Extract the (X, Y) coordinate from the center of the cell holding the provided text.  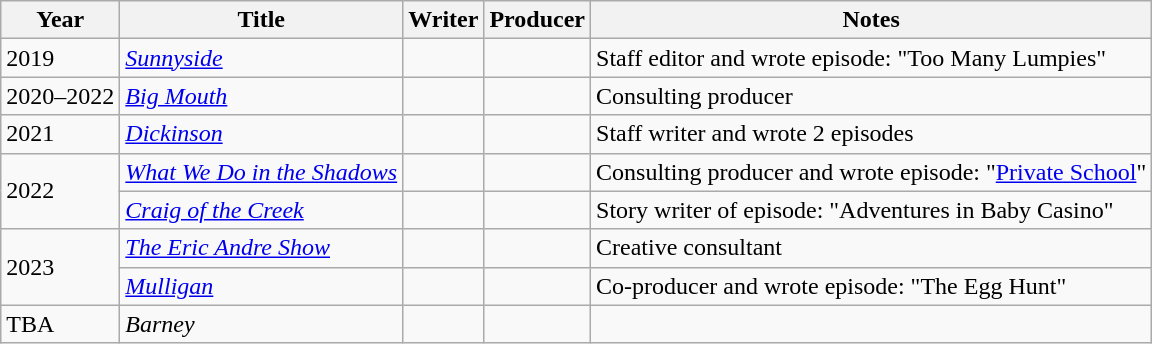
Title (262, 20)
Staff editor and wrote episode: "Too Many Lumpies" (872, 58)
Story writer of episode: "Adventures in Baby Casino" (872, 210)
Sunnyside (262, 58)
Writer (444, 20)
What We Do in the Shadows (262, 172)
Dickinson (262, 134)
2021 (60, 134)
Staff writer and wrote 2 episodes (872, 134)
Producer (538, 20)
2019 (60, 58)
2020–2022 (60, 96)
Craig of the Creek (262, 210)
2022 (60, 191)
The Eric Andre Show (262, 248)
TBA (60, 324)
Barney (262, 324)
Creative consultant (872, 248)
Co-producer and wrote episode: "The Egg Hunt" (872, 286)
2023 (60, 267)
Consulting producer (872, 96)
Notes (872, 20)
Mulligan (262, 286)
Consulting producer and wrote episode: "Private School" (872, 172)
Big Mouth (262, 96)
Year (60, 20)
